Determine the [X, Y] coordinate at the center of the cell enclosing the given text.  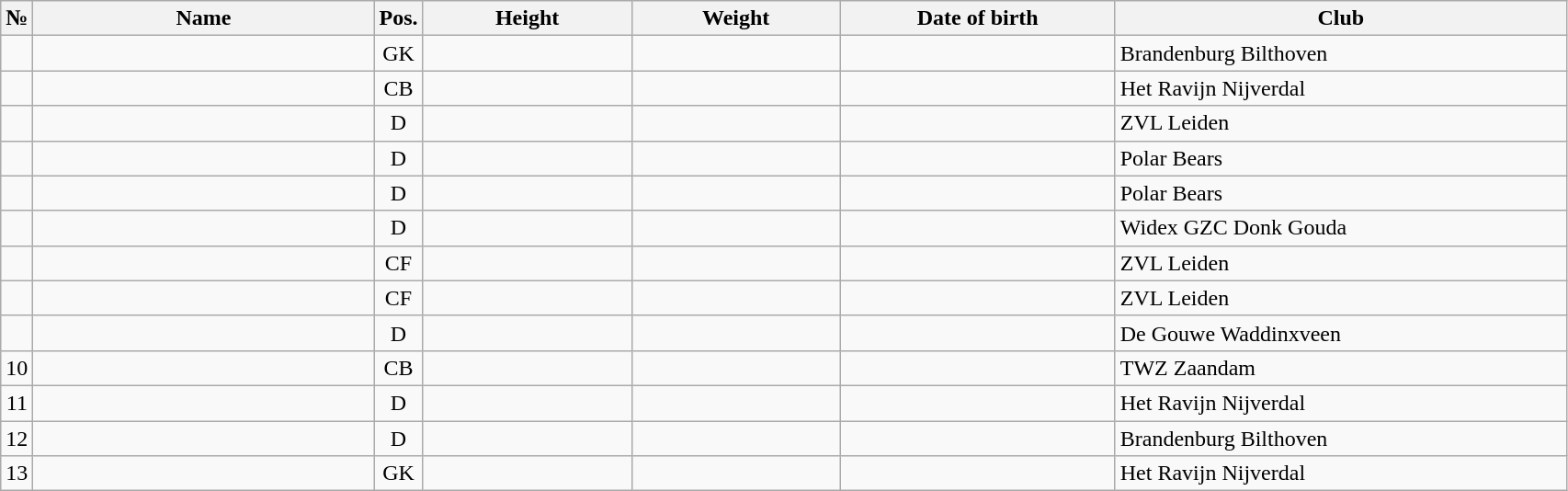
Weight [735, 18]
Name [204, 18]
De Gouwe Waddinxveen [1340, 333]
10 [17, 368]
11 [17, 403]
12 [17, 439]
Date of birth [978, 18]
№ [17, 18]
13 [17, 474]
TWZ Zaandam [1340, 368]
Height [528, 18]
Widex GZC Donk Gouda [1340, 228]
Pos. [399, 18]
Club [1340, 18]
